Find where the given text appears and provide that cell's center as (X, Y) coordinate. 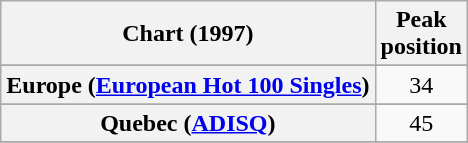
Europe (European Hot 100 Singles) (188, 85)
Quebec (ADISQ) (188, 123)
Chart (1997) (188, 34)
Peakposition (421, 34)
45 (421, 123)
34 (421, 85)
